From the cell containing the given text, extract its center point as [x, y] coordinate. 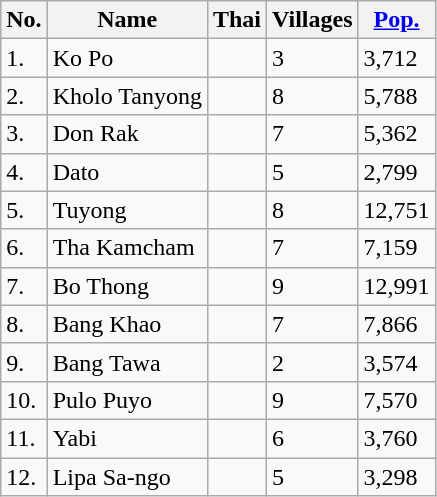
7. [24, 286]
7,866 [396, 324]
7,159 [396, 248]
12,751 [396, 210]
Tha Kamcham [127, 248]
Name [127, 20]
Pop. [396, 20]
4. [24, 172]
1. [24, 58]
11. [24, 438]
No. [24, 20]
Yabi [127, 438]
12. [24, 477]
5. [24, 210]
Ko Po [127, 58]
2 [313, 362]
3,574 [396, 362]
Tuyong [127, 210]
Pulo Puyo [127, 400]
6. [24, 248]
7,570 [396, 400]
2,799 [396, 172]
9. [24, 362]
3. [24, 134]
Kholo Tanyong [127, 96]
Lipa Sa-ngo [127, 477]
Bo Thong [127, 286]
5,788 [396, 96]
3 [313, 58]
3,712 [396, 58]
10. [24, 400]
Dato [127, 172]
Villages [313, 20]
5,362 [396, 134]
6 [313, 438]
8. [24, 324]
Bang Tawa [127, 362]
2. [24, 96]
3,298 [396, 477]
3,760 [396, 438]
Thai [236, 20]
Bang Khao [127, 324]
12,991 [396, 286]
Don Rak [127, 134]
